Return the (x, y) coordinate for the center point of the cell that contains the specified text.  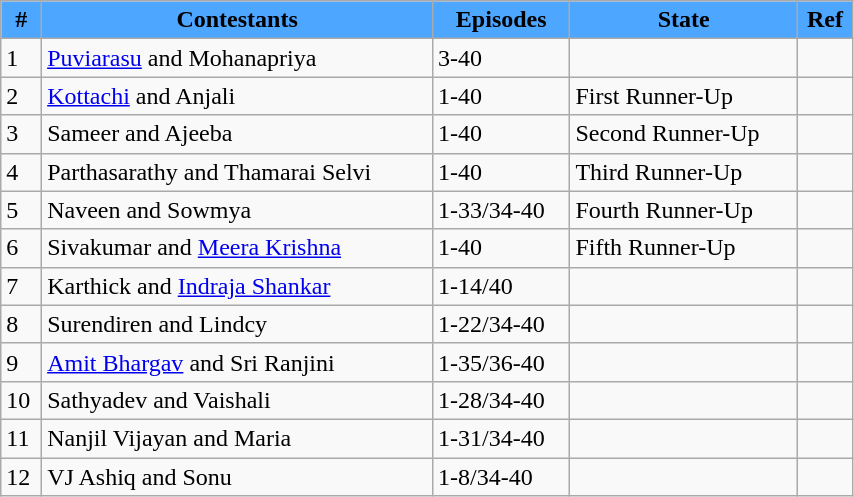
2 (22, 96)
Sivakumar and Meera Krishna (238, 248)
Fifth Runner-Up (684, 248)
8 (22, 324)
Contestants (238, 20)
Amit Bhargav and Sri Ranjini (238, 362)
7 (22, 286)
1-33/34-40 (502, 210)
1-8/34-40 (502, 477)
9 (22, 362)
Third Runner-Up (684, 172)
First Runner-Up (684, 96)
Kottachi and Anjali (238, 96)
12 (22, 477)
State (684, 20)
1-31/34-40 (502, 438)
Second Runner-Up (684, 134)
Karthick and Indraja Shankar (238, 286)
Ref (826, 20)
1-14/40 (502, 286)
11 (22, 438)
6 (22, 248)
5 (22, 210)
VJ Ashiq and Sonu (238, 477)
1-35/36-40 (502, 362)
Fourth Runner-Up (684, 210)
4 (22, 172)
Surendiren and Lindcy (238, 324)
Sameer and Ajeeba (238, 134)
Puviarasu and Mohanapriya (238, 58)
3 (22, 134)
Naveen and Sowmya (238, 210)
Nanjil Vijayan and Maria (238, 438)
1-22/34-40 (502, 324)
Parthasarathy and Thamarai Selvi (238, 172)
1-28/34-40 (502, 400)
Episodes (502, 20)
# (22, 20)
3-40 (502, 58)
Sathyadev and Vaishali (238, 400)
10 (22, 400)
1 (22, 58)
